Find where the given text appears and provide that cell's center as (x, y) coordinate. 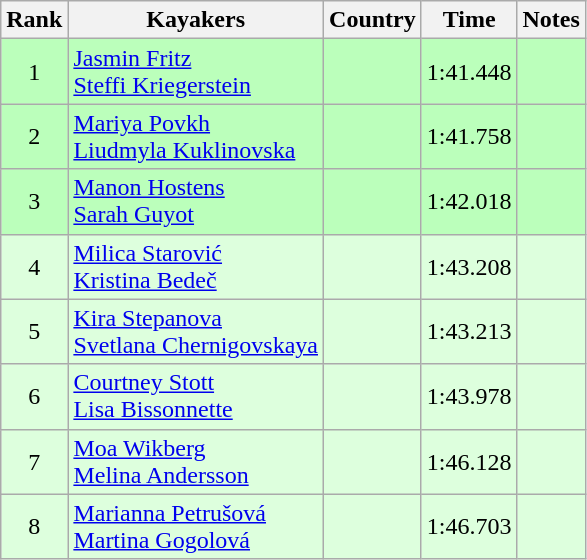
Kayakers (196, 20)
Mariya PovkhLiudmyla Kuklinovska (196, 136)
1:41.448 (469, 72)
Time (469, 20)
1:46.703 (469, 526)
1:43.978 (469, 396)
5 (34, 332)
Country (373, 20)
2 (34, 136)
1:41.758 (469, 136)
Jasmin FritzSteffi Kriegerstein (196, 72)
1 (34, 72)
Marianna PetrušováMartina Gogolová (196, 526)
1:42.018 (469, 202)
Kira StepanovaSvetlana Chernigovskaya (196, 332)
8 (34, 526)
3 (34, 202)
Moa WikbergMelina Andersson (196, 462)
Manon HostensSarah Guyot (196, 202)
1:46.128 (469, 462)
1:43.213 (469, 332)
1:43.208 (469, 266)
4 (34, 266)
Milica StarovićKristina Bedeč (196, 266)
6 (34, 396)
7 (34, 462)
Courtney StottLisa Bissonnette (196, 396)
Notes (551, 20)
Rank (34, 20)
